Pinpoint the cell where the given text exists, returning its (x, y) midpoint coordinate. 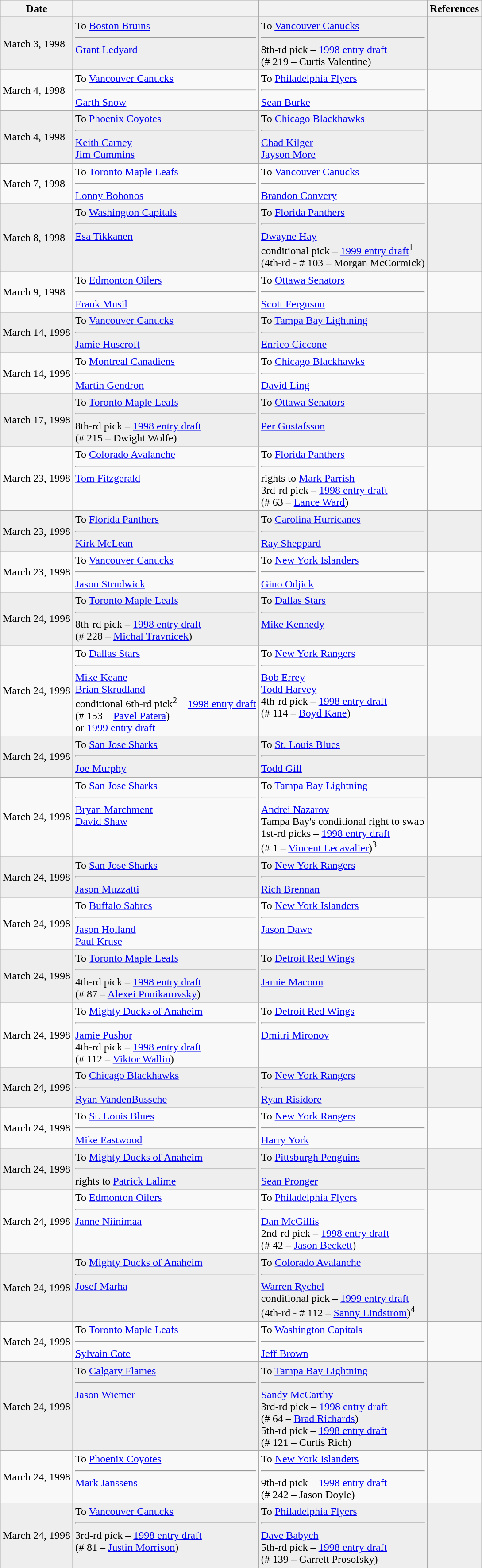
To Colorado AvalancheTom Fitzgerald (166, 479)
To Florida Panthersrights to Mark Parrish3rd-rd pick – 1998 entry draft(# 63 – Lance Ward) (343, 479)
To Pittsburgh PenguinsSean Pronger (343, 1169)
Date (37, 9)
March 17, 1998 (37, 420)
March 9, 1998 (37, 292)
To Phoenix CoyotesKeith CarneyJim Cummins (166, 137)
To Boston BruinsGrant Ledyard (166, 43)
March 3, 1998 (37, 43)
To Mighty Ducks of AnaheimJosef Marha (166, 1288)
To Dallas StarsMike Kennedy (343, 618)
To Toronto Maple Leafs8th-rd pick – 1998 entry draft(# 215 – Dwight Wolfe) (166, 420)
To Dallas StarsMike KeaneBrian Skrudlandconditional 6th-rd pick2 – 1998 entry draft(# 153 – Pavel Patera)or 1999 entry draft (166, 691)
To Vancouver CanucksJamie Huscroft (166, 333)
To Washington CapitalsJeff Brown (343, 1342)
To Detroit Red WingsDmitri Mironov (343, 1035)
To New York RangersBob ErreyTodd Harvey4th-rd pick – 1998 entry draft(# 114 – Boyd Kane) (343, 691)
To Washington CapitalsEsa Tikkanen (166, 238)
To Carolina HurricanesRay Sheppard (343, 531)
To New York RangersRich Brennan (343, 877)
To St. Louis BluesTodd Gill (343, 757)
To Montreal CanadiensMartin Gendron (166, 373)
To Ottawa SenatorsScott Ferguson (343, 292)
To Toronto Maple Leafs4th-rd pick – 1998 entry draft(# 87 – Alexei Ponikarovsky) (166, 976)
To Tampa Bay LightningAndrei NazarovTampa Bay's conditional right to swap1st-rd picks – 1998 entry draft(# 1 – Vincent Lecavalier)3 (343, 817)
To Ottawa SenatorsPer Gustafsson (343, 420)
To Tampa Bay LightningSandy McCarthy3rd-rd pick – 1998 entry draft(# 64 – Brad Richards)5th-rd pick – 1998 entry draft(# 121 – Curtis Rich) (343, 1406)
To Colorado AvalancheWarren Rychelconditional pick – 1999 entry draft(4th-rd - # 112 – Sanny Lindstrom)4 (343, 1288)
To San Jose SharksJoe Murphy (166, 757)
To Detroit Red WingsJamie Macoun (343, 976)
To Mighty Ducks of AnaheimJamie Pushor4th-rd pick – 1998 entry draft(# 112 – Viktor Wallin) (166, 1035)
To Florida PanthersDwayne Hayconditional pick – 1999 entry draft1(4th-rd - # 103 – Morgan McCormick) (343, 238)
March 7, 1998 (37, 184)
To Vancouver CanucksBrandon Convery (343, 184)
To Toronto Maple LeafsLonny Bohonos (166, 184)
To Chicago BlackhawksRyan VandenBussche (166, 1088)
To San Jose SharksJason Muzzatti (166, 877)
To Vancouver CanucksJason Strudwick (166, 572)
To Toronto Maple LeafsSylvain Cote (166, 1342)
March 8, 1998 (37, 238)
To New York Islanders9th-rd pick – 1998 entry draft(# 242 – Jason Doyle) (343, 1476)
To New York IslandersJason Dawe (343, 924)
To New York IslandersGino Odjick (343, 572)
To Phoenix CoyotesMark Janssens (166, 1476)
To Toronto Maple Leafs8th-rd pick – 1998 entry draft(# 228 – Michal Travnicek) (166, 618)
References (454, 9)
To Mighty Ducks of Anaheimrights to Patrick Lalime (166, 1169)
To Edmonton OilersJanne Niinimaa (166, 1222)
To New York RangersRyan Risidore (343, 1088)
To Buffalo SabresJason HollandPaul Kruse (166, 924)
To Vancouver CanucksGarth Snow (166, 90)
To Vancouver Canucks8th-rd pick – 1998 entry draft(# 219 – Curtis Valentine) (343, 43)
To Tampa Bay LightningEnrico Ciccone (343, 333)
To Edmonton OilersFrank Musil (166, 292)
To Vancouver Canucks3rd-rd pick – 1998 entry draft(# 81 – Justin Morrison) (166, 1536)
To Calgary FlamesJason Wiemer (166, 1406)
To Florida PanthersKirk McLean (166, 531)
To New York RangersHarry York (343, 1128)
To Philadelphia FlyersDan McGillis2nd-rd pick – 1998 entry draft(# 42 – Jason Beckett) (343, 1222)
To Chicago BlackhawksDavid Ling (343, 373)
To San Jose SharksBryan MarchmentDavid Shaw (166, 817)
To St. Louis BluesMike Eastwood (166, 1128)
To Chicago BlackhawksChad KilgerJayson More (343, 137)
To Philadelphia FlyersSean Burke (343, 90)
To Philadelphia FlyersDave Babych5th-rd pick – 1998 entry draft(# 139 – Garrett Prosofsky) (343, 1536)
